From the cell containing the given text, extract its center point as (x, y) coordinate. 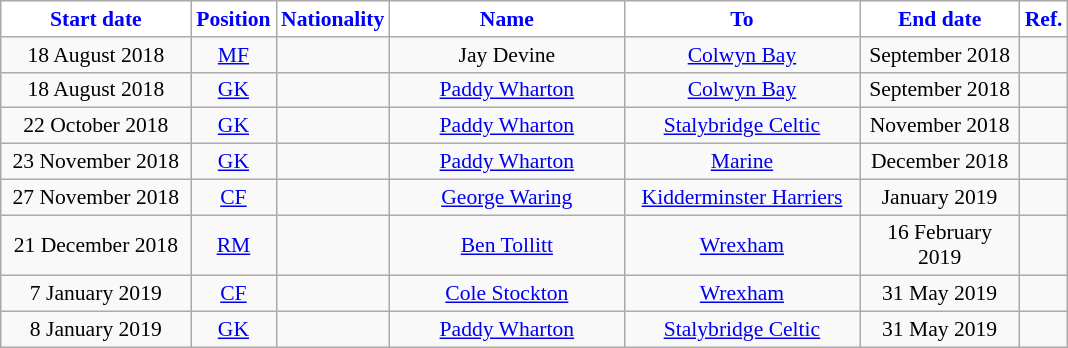
Jay Devine (506, 55)
Cole Stockton (506, 294)
George Waring (506, 197)
8 January 2019 (96, 330)
23 November 2018 (96, 162)
Kidderminster Harriers (742, 197)
End date (940, 19)
21 December 2018 (96, 246)
To (742, 19)
22 October 2018 (96, 126)
January 2019 (940, 197)
December 2018 (940, 162)
RM (234, 246)
27 November 2018 (96, 197)
November 2018 (940, 126)
Start date (96, 19)
Marine (742, 162)
Position (234, 19)
7 January 2019 (96, 294)
Name (506, 19)
Ref. (1044, 19)
16 February 2019 (940, 246)
MF (234, 55)
Ben Tollitt (506, 246)
Nationality (332, 19)
